From the cell containing the given text, extract its center point as [X, Y] coordinate. 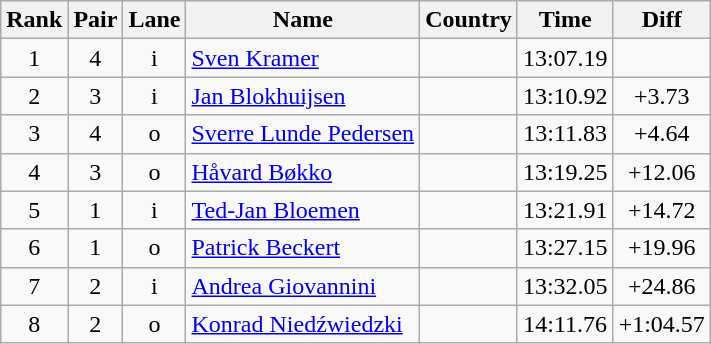
+4.64 [662, 134]
Patrick Beckert [303, 248]
13:19.25 [565, 172]
+3.73 [662, 96]
Andrea Giovannini [303, 286]
Diff [662, 20]
Rank [34, 20]
7 [34, 286]
+24.86 [662, 286]
8 [34, 324]
Jan Blokhuijsen [303, 96]
+19.96 [662, 248]
13:27.15 [565, 248]
6 [34, 248]
Konrad Niedźwiedzki [303, 324]
Ted-Jan Bloemen [303, 210]
Time [565, 20]
13:07.19 [565, 58]
13:21.91 [565, 210]
Pair [96, 20]
Sven Kramer [303, 58]
Sverre Lunde Pedersen [303, 134]
+14.72 [662, 210]
Country [469, 20]
Name [303, 20]
+1:04.57 [662, 324]
Håvard Bøkko [303, 172]
13:11.83 [565, 134]
13:32.05 [565, 286]
5 [34, 210]
Lane [154, 20]
+12.06 [662, 172]
13:10.92 [565, 96]
14:11.76 [565, 324]
